Scan for the cell matching the given text and deliver its [x, y] coordinate at center. 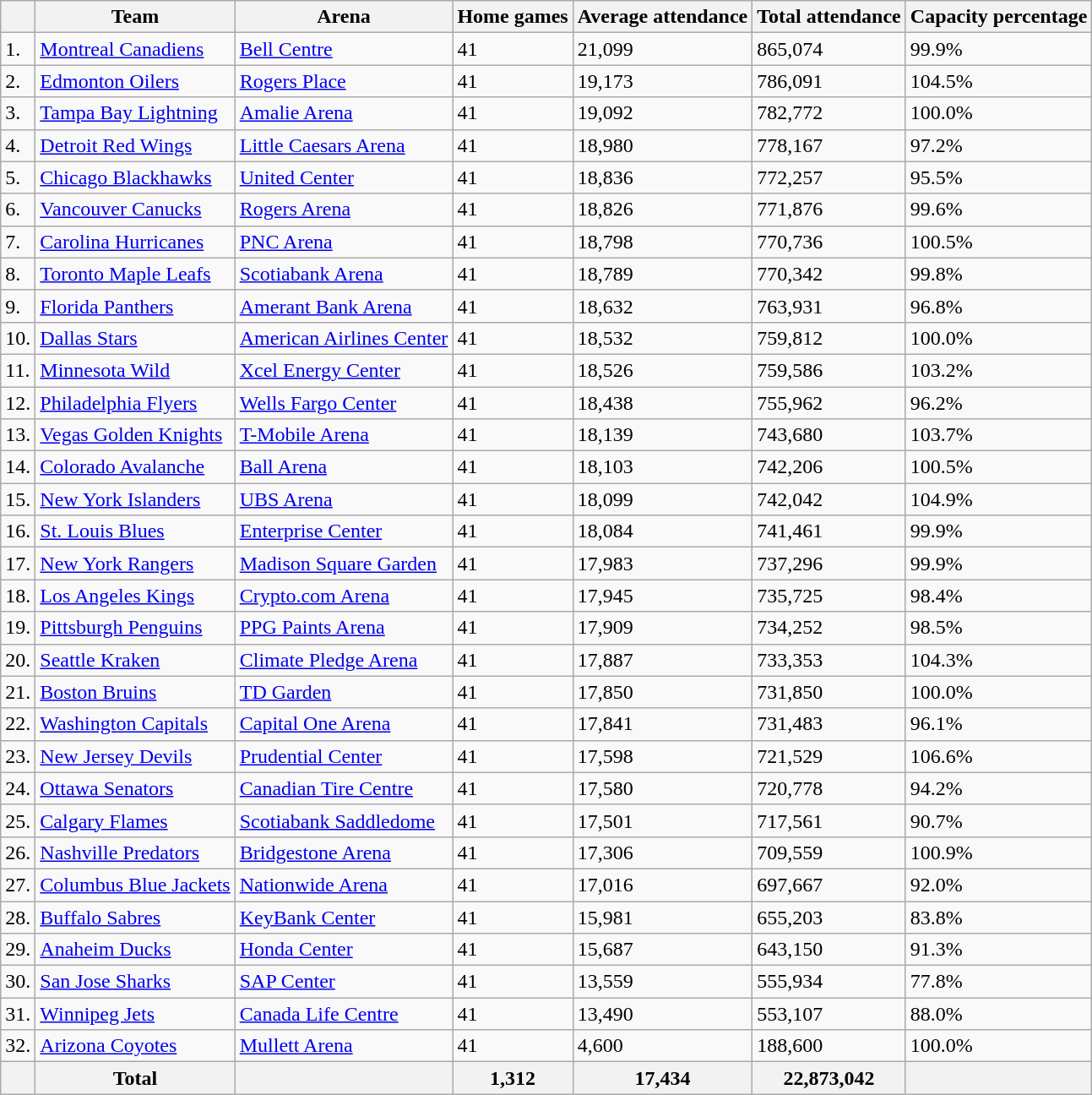
21,099 [662, 49]
17,434 [662, 1078]
19,173 [662, 81]
737,296 [829, 564]
TD Garden [344, 692]
Bell Centre [344, 49]
770,342 [829, 274]
Nashville Predators [135, 853]
734,252 [829, 628]
Calgary Flames [135, 820]
15,981 [662, 917]
16. [19, 531]
759,586 [829, 370]
697,667 [829, 885]
17,983 [662, 564]
104.3% [998, 660]
17,945 [662, 596]
Colorado Avalanche [135, 467]
778,167 [829, 145]
17,841 [662, 724]
96.2% [998, 403]
92.0% [998, 885]
88.0% [998, 1014]
13,559 [662, 982]
17,501 [662, 820]
18,980 [662, 145]
731,850 [829, 692]
103.7% [998, 435]
771,876 [829, 210]
Columbus Blue Jackets [135, 885]
1,312 [513, 1078]
18,798 [662, 242]
PPG Paints Arena [344, 628]
3. [19, 113]
19. [19, 628]
18,826 [662, 210]
Chicago Blackhawks [135, 177]
22. [19, 724]
17,306 [662, 853]
UBS Arena [344, 499]
96.8% [998, 306]
T-Mobile Arena [344, 435]
15,687 [662, 950]
83.8% [998, 917]
Amalie Arena [344, 113]
553,107 [829, 1014]
KeyBank Center [344, 917]
4,600 [662, 1046]
17,580 [662, 788]
99.8% [998, 274]
Little Caesars Arena [344, 145]
Honda Center [344, 950]
13,490 [662, 1014]
11. [19, 370]
90.7% [998, 820]
720,778 [829, 788]
103.2% [998, 370]
19,092 [662, 113]
12. [19, 403]
Detroit Red Wings [135, 145]
743,680 [829, 435]
18,099 [662, 499]
95.5% [998, 177]
Canada Life Centre [344, 1014]
Ball Arena [344, 467]
Ottawa Senators [135, 788]
Scotiabank Saddledome [344, 820]
98.5% [998, 628]
Average attendance [662, 17]
Minnesota Wild [135, 370]
Edmonton Oilers [135, 81]
Nationwide Arena [344, 885]
Wells Fargo Center [344, 403]
643,150 [829, 950]
Climate Pledge Arena [344, 660]
31. [19, 1014]
Arena [344, 17]
Washington Capitals [135, 724]
Rogers Arena [344, 210]
Mullett Arena [344, 1046]
Prudential Center [344, 756]
97.2% [998, 145]
731,483 [829, 724]
13. [19, 435]
Vancouver Canucks [135, 210]
New York Rangers [135, 564]
22,873,042 [829, 1078]
24. [19, 788]
Team [135, 17]
4. [19, 145]
733,353 [829, 660]
755,962 [829, 403]
6. [19, 210]
Crypto.com Arena [344, 596]
17. [19, 564]
28. [19, 917]
Vegas Golden Knights [135, 435]
Rogers Place [344, 81]
Boston Bruins [135, 692]
742,206 [829, 467]
99.6% [998, 210]
742,042 [829, 499]
8. [19, 274]
Philadelphia Flyers [135, 403]
Florida Panthers [135, 306]
27. [19, 885]
18,438 [662, 403]
21. [19, 692]
18,139 [662, 435]
San Jose Sharks [135, 982]
Bridgestone Arena [344, 853]
Carolina Hurricanes [135, 242]
Total attendance [829, 17]
7. [19, 242]
10. [19, 338]
741,461 [829, 531]
9. [19, 306]
14. [19, 467]
17,887 [662, 660]
Total [135, 1078]
23. [19, 756]
Amerant Bank Arena [344, 306]
Buffalo Sabres [135, 917]
Capital One Arena [344, 724]
106.6% [998, 756]
91.3% [998, 950]
709,559 [829, 853]
782,772 [829, 113]
94.2% [998, 788]
Dallas Stars [135, 338]
763,931 [829, 306]
PNC Arena [344, 242]
735,725 [829, 596]
17,850 [662, 692]
29. [19, 950]
St. Louis Blues [135, 531]
717,561 [829, 820]
Home games [513, 17]
759,812 [829, 338]
New Jersey Devils [135, 756]
26. [19, 853]
Pittsburgh Penguins [135, 628]
104.5% [998, 81]
Seattle Kraken [135, 660]
Los Angeles Kings [135, 596]
30. [19, 982]
770,736 [829, 242]
772,257 [829, 177]
786,091 [829, 81]
25. [19, 820]
17,598 [662, 756]
17,909 [662, 628]
Anaheim Ducks [135, 950]
18. [19, 596]
Tampa Bay Lightning [135, 113]
Winnipeg Jets [135, 1014]
Montreal Canadiens [135, 49]
1. [19, 49]
18,532 [662, 338]
104.9% [998, 499]
2. [19, 81]
555,934 [829, 982]
18,789 [662, 274]
17,016 [662, 885]
Arizona Coyotes [135, 1046]
96.1% [998, 724]
15. [19, 499]
18,526 [662, 370]
SAP Center [344, 982]
New York Islanders [135, 499]
Scotiabank Arena [344, 274]
32. [19, 1046]
Toronto Maple Leafs [135, 274]
18,084 [662, 531]
18,836 [662, 177]
655,203 [829, 917]
188,600 [829, 1046]
865,074 [829, 49]
5. [19, 177]
Madison Square Garden [344, 564]
United Center [344, 177]
Enterprise Center [344, 531]
18,103 [662, 467]
20. [19, 660]
Canadian Tire Centre [344, 788]
98.4% [998, 596]
American Airlines Center [344, 338]
18,632 [662, 306]
Capacity percentage [998, 17]
Xcel Energy Center [344, 370]
721,529 [829, 756]
100.9% [998, 853]
77.8% [998, 982]
